Locate the cell with the specified text and output its (x, y) center coordinate. 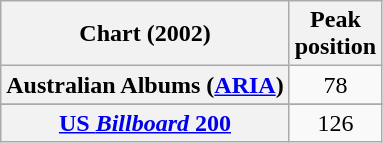
78 (335, 85)
Chart (2002) (145, 34)
Peakposition (335, 34)
Australian Albums (ARIA) (145, 85)
126 (335, 123)
US Billboard 200 (145, 123)
